Find where the given text appears and provide that cell's center as (X, Y) coordinate. 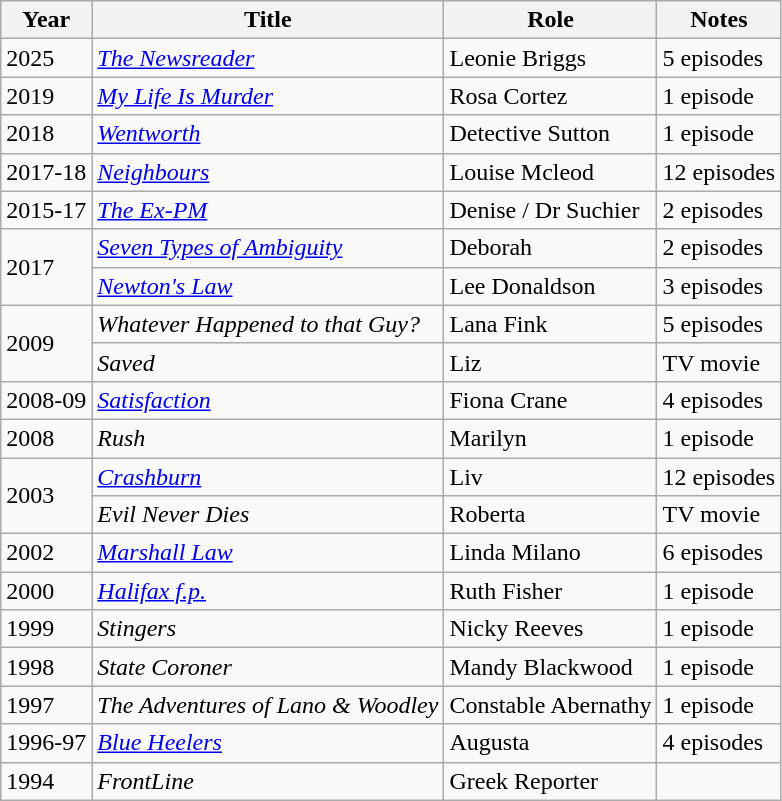
2008-09 (46, 400)
FrontLine (268, 781)
The Adventures of Lano & Woodley (268, 705)
Role (550, 20)
Title (268, 20)
The Newsreader (268, 58)
Ruth Fisher (550, 591)
Nicky Reeves (550, 629)
Notes (719, 20)
Marilyn (550, 438)
Whatever Happened to that Guy? (268, 324)
Augusta (550, 743)
Saved (268, 362)
Lee Donaldson (550, 286)
2008 (46, 438)
Louise Mcleod (550, 172)
1998 (46, 667)
Neighbours (268, 172)
2017 (46, 267)
Constable Abernathy (550, 705)
2015-17 (46, 210)
My Life Is Murder (268, 96)
Wentworth (268, 134)
2019 (46, 96)
Denise / Dr Suchier (550, 210)
Newton's Law (268, 286)
The Ex-PM (268, 210)
Linda Milano (550, 553)
Fiona Crane (550, 400)
2025 (46, 58)
2018 (46, 134)
Deborah (550, 248)
Liv (550, 477)
Mandy Blackwood (550, 667)
Stingers (268, 629)
Rush (268, 438)
Crashburn (268, 477)
Year (46, 20)
Greek Reporter (550, 781)
6 episodes (719, 553)
State Coroner (268, 667)
Leonie Briggs (550, 58)
Detective Sutton (550, 134)
1994 (46, 781)
1997 (46, 705)
Lana Fink (550, 324)
Seven Types of Ambiguity (268, 248)
1999 (46, 629)
Marshall Law (268, 553)
2002 (46, 553)
2003 (46, 496)
Roberta (550, 515)
Halifax f.p. (268, 591)
Satisfaction (268, 400)
2017-18 (46, 172)
3 episodes (719, 286)
2009 (46, 343)
Liz (550, 362)
1996-97 (46, 743)
Rosa Cortez (550, 96)
Blue Heelers (268, 743)
Evil Never Dies (268, 515)
2000 (46, 591)
